Capture the cell that displays the provided text and extract its (X, Y) central coordinate. 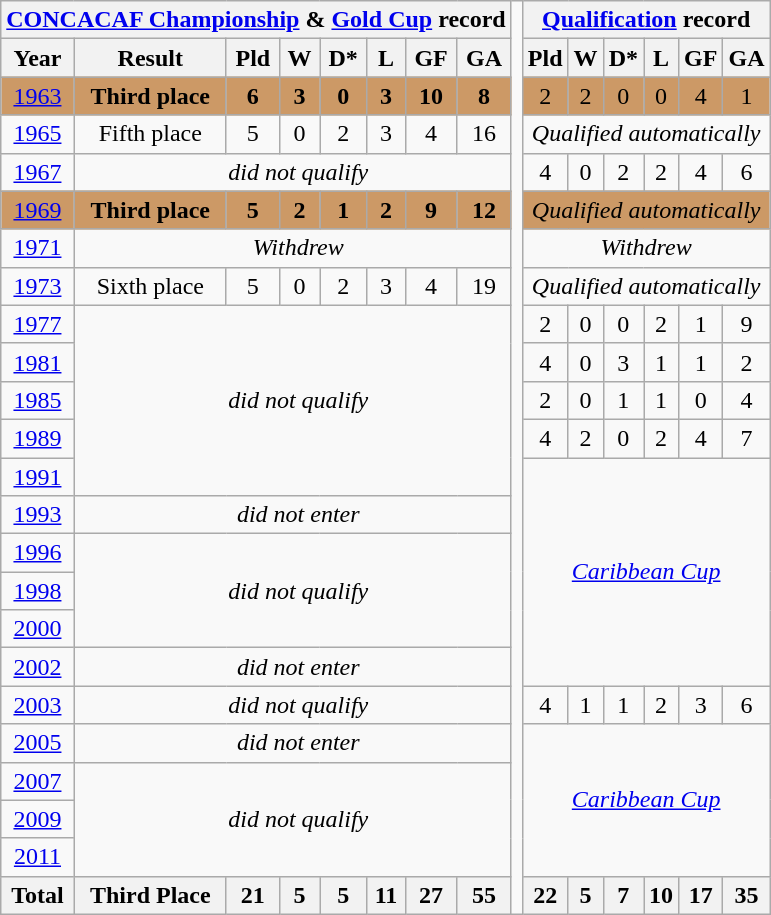
1971 (38, 248)
2007 (38, 781)
CONCACAF Championship & Gold Cup record (256, 20)
Result (150, 58)
2000 (38, 629)
22 (545, 895)
16 (484, 134)
1965 (38, 134)
11 (386, 895)
35 (746, 895)
1977 (38, 324)
2003 (38, 705)
2009 (38, 819)
21 (252, 895)
1996 (38, 553)
Sixth place (150, 286)
1963 (38, 96)
Year (38, 58)
Total (38, 895)
1985 (38, 400)
2005 (38, 743)
Qualification record (646, 20)
1998 (38, 591)
Fifth place (150, 134)
1973 (38, 286)
8 (484, 96)
2011 (38, 857)
1981 (38, 362)
55 (484, 895)
12 (484, 210)
Third Place (150, 895)
1991 (38, 477)
19 (484, 286)
1989 (38, 438)
1993 (38, 515)
1967 (38, 172)
1969 (38, 210)
2002 (38, 667)
27 (430, 895)
17 (701, 895)
